Scan for the cell matching the given text and deliver its (X, Y) coordinate at center. 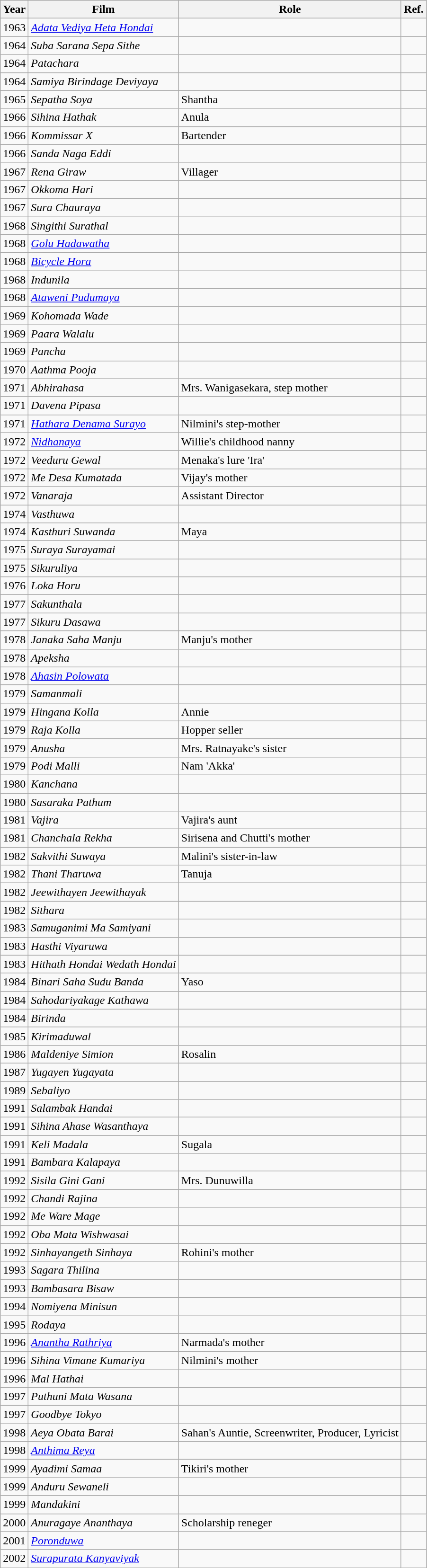
Sebaliyo (104, 1090)
Mandakini (104, 1505)
Bambasara Bisaw (104, 1288)
Hithath Hondai Wedath Hondai (104, 964)
Annie (290, 712)
Rohini's mother (290, 1252)
Mrs. Ratnayake's sister (290, 748)
Me Desa Kumatada (104, 478)
Kasthuri Suwanda (104, 532)
1987 (14, 1072)
Keli Madala (104, 1144)
Ref. (414, 9)
Hasthi Viyaruwa (104, 946)
Ayadimi Samaa (104, 1469)
Rosalin (290, 1054)
Sahan's Auntie, Screenwriter, Producer, Lyricist (290, 1433)
1963 (14, 27)
Shantha (290, 99)
Chandi Rajina (104, 1198)
Sura Chauraya (104, 207)
Birinda (104, 1018)
Nilmini's step-mother (290, 424)
Oba Mata Wishwasai (104, 1234)
Sithara (104, 910)
Nidhanaya (104, 442)
Film (104, 9)
Raja Kolla (104, 730)
Bambara Kalapaya (104, 1162)
Tanuja (290, 874)
Role (290, 9)
2001 (14, 1541)
Sugala (290, 1144)
Me Ware Mage (104, 1216)
Yaso (290, 982)
1995 (14, 1324)
Year (14, 9)
Vajira (104, 820)
Maldeniye Simion (104, 1054)
Poronduwa (104, 1541)
Hathara Denama Surayo (104, 424)
Surapurata Kanyaviyak (104, 1559)
Golu Hadawatha (104, 244)
Malini's sister-in-law (290, 856)
Bartender (290, 135)
Puthuni Mata Wasana (104, 1397)
Vanaraja (104, 496)
Narmada's mother (290, 1342)
Bicycle Hora (104, 262)
Kommissar X (104, 135)
Samuganimi Ma Samiyani (104, 928)
Goodbye Tokyo (104, 1415)
1989 (14, 1090)
Tikiri's mother (290, 1469)
Rodaya (104, 1324)
Samiya Birindage Deviyaya (104, 81)
Villager (290, 171)
1965 (14, 99)
Sirisena and Chutti's mother (290, 838)
Apeksha (104, 658)
Sinhayangeth Sinhaya (104, 1252)
Anula (290, 117)
Salambak Handai (104, 1108)
Sikuru Dasawa (104, 622)
Mrs. Dunuwilla (290, 1180)
Suraya Surayamai (104, 550)
Mrs. Wanigasekara, step mother (290, 388)
Pancha (104, 352)
Jeewithayen Jeewithayak (104, 892)
Aeya Obata Barai (104, 1433)
Nilmini's mother (290, 1360)
Hingana Kolla (104, 712)
Yugayen Yugayata (104, 1072)
Ataweni Pudumaya (104, 298)
Sihina Vimane Kumariya (104, 1360)
2002 (14, 1559)
Anuragaye Ananthaya (104, 1523)
Podi Malli (104, 766)
Anantha Rathriya (104, 1342)
Sahodariyakage Kathawa (104, 1000)
Mal Hathai (104, 1379)
Sanda Naga Eddi (104, 153)
Patachara (104, 63)
Janaka Saha Manju (104, 640)
Abhirahasa (104, 388)
Menaka's lure 'Ira' (290, 460)
Aathma Pooja (104, 370)
Samanmali (104, 694)
1985 (14, 1036)
Sihina Ahase Wasanthaya (104, 1126)
Vajira's aunt (290, 820)
Sasaraka Pathum (104, 802)
1970 (14, 370)
Okkoma Hari (104, 189)
Manju's mother (290, 640)
Anusha (104, 748)
Nomiyena Minisun (104, 1306)
Maya (290, 532)
Kanchana (104, 784)
Sakunthala (104, 604)
Assistant Director (290, 496)
1976 (14, 586)
Indunila (104, 280)
Chanchala Rekha (104, 838)
Willie's childhood nanny (290, 442)
Sepatha Soya (104, 99)
Sikuruliya (104, 568)
Binari Saha Sudu Banda (104, 982)
Sihina Hathak (104, 117)
Scholarship reneger (290, 1523)
Anduru Sewaneli (104, 1487)
Sakvithi Suwaya (104, 856)
Hopper seller (290, 730)
Suba Sarana Sepa Sithe (104, 45)
Loka Horu (104, 586)
Sisila Gini Gani (104, 1180)
Paara Walalu (104, 334)
Anthima Reya (104, 1451)
Adata Vediya Heta Hondai (104, 27)
Davena Pipasa (104, 406)
Singithi Surathal (104, 226)
Thani Tharuwa (104, 874)
Nam 'Akka' (290, 766)
Vijay's mother (290, 478)
1994 (14, 1306)
Veeduru Gewal (104, 460)
Ahasin Polowata (104, 676)
Rena Giraw (104, 171)
Kirimaduwal (104, 1036)
Kohomada Wade (104, 316)
2000 (14, 1523)
Sagara Thilina (104, 1270)
1986 (14, 1054)
Vasthuwa (104, 514)
